Scan for the cell matching the given text and deliver its [X, Y] coordinate at center. 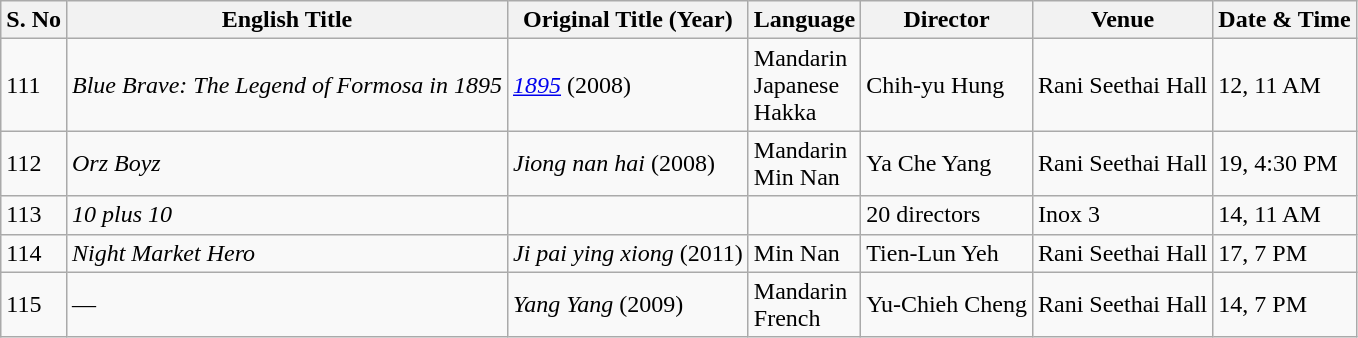
Mandarin French [804, 304]
Blue Brave: The Legend of Formosa in 1895 [286, 85]
17, 7 PM [1284, 253]
14, 11 AM [1284, 215]
114 [34, 253]
19, 4:30 PM [1284, 164]
14, 7 PM [1284, 304]
— [286, 304]
Tien-Lun Yeh [947, 253]
Language [804, 20]
12, 11 AM [1284, 85]
Mandarin Japanese Hakka [804, 85]
Ji pai ying xiong (2011) [628, 253]
Inox 3 [1122, 215]
Original Title (Year) [628, 20]
113 [34, 215]
1895 (2008) [628, 85]
Yu-Chieh Cheng [947, 304]
20 directors [947, 215]
Yang Yang (2009) [628, 304]
S. No [34, 20]
10 plus 10 [286, 215]
Director [947, 20]
Night Market Hero [286, 253]
Venue [1122, 20]
Orz Boyz [286, 164]
112 [34, 164]
Mandarin Min Nan [804, 164]
115 [34, 304]
English Title [286, 20]
Ya Che Yang [947, 164]
Min Nan [804, 253]
111 [34, 85]
Chih-yu Hung [947, 85]
Jiong nan hai (2008) [628, 164]
Date & Time [1284, 20]
